Find where the given text appears and provide that cell's center as [X, Y] coordinate. 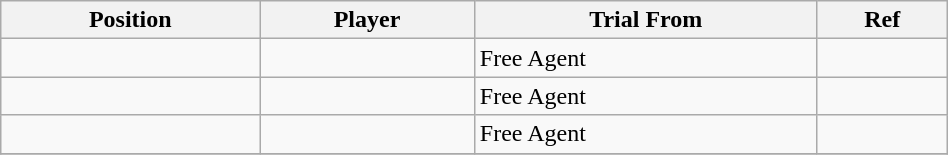
Ref [882, 20]
Position [130, 20]
Trial From [646, 20]
Player [368, 20]
